Search for the cell housing the specified text and yield its [X, Y] center coordinate. 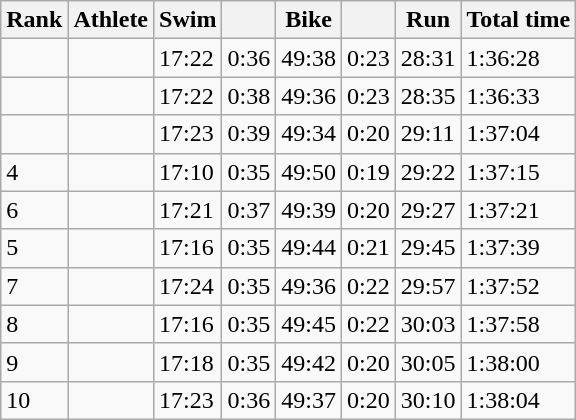
Run [428, 20]
1:38:04 [518, 400]
0:39 [249, 134]
49:50 [309, 172]
Bike [309, 20]
1:37:58 [518, 324]
8 [34, 324]
17:24 [188, 286]
Athlete [111, 20]
0:38 [249, 96]
29:57 [428, 286]
30:05 [428, 362]
30:10 [428, 400]
0:21 [368, 248]
6 [34, 210]
29:22 [428, 172]
29:11 [428, 134]
1:36:28 [518, 58]
49:37 [309, 400]
1:37:39 [518, 248]
17:21 [188, 210]
29:27 [428, 210]
Rank [34, 20]
17:10 [188, 172]
10 [34, 400]
49:42 [309, 362]
Total time [518, 20]
1:37:15 [518, 172]
49:38 [309, 58]
17:18 [188, 362]
29:45 [428, 248]
1:38:00 [518, 362]
49:39 [309, 210]
30:03 [428, 324]
0:19 [368, 172]
1:37:21 [518, 210]
49:45 [309, 324]
49:44 [309, 248]
1:37:04 [518, 134]
1:37:52 [518, 286]
Swim [188, 20]
9 [34, 362]
28:31 [428, 58]
28:35 [428, 96]
1:36:33 [518, 96]
49:34 [309, 134]
7 [34, 286]
0:37 [249, 210]
4 [34, 172]
5 [34, 248]
